Capture the cell that displays the provided text and extract its [x, y] central coordinate. 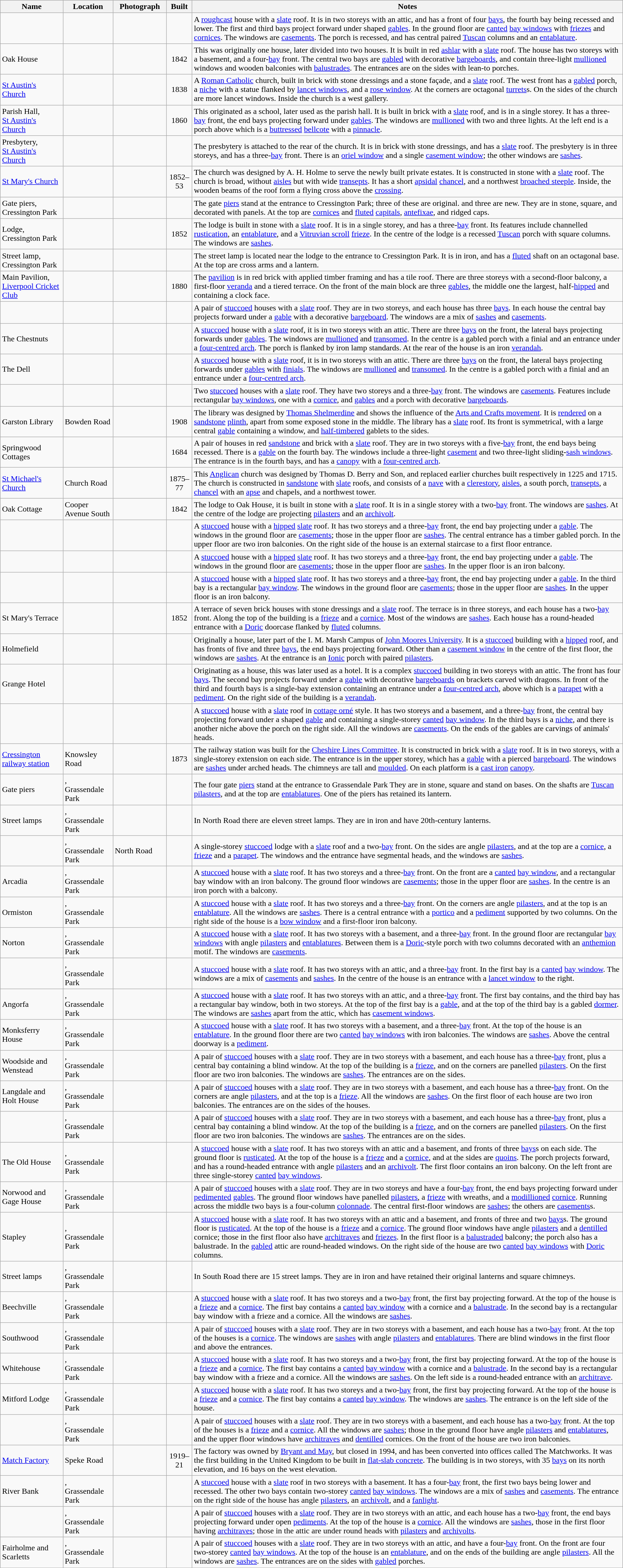
Langdale and Holt House [32, 1096]
1908 [180, 422]
Main Pavilion, Liverpool Cricket Club [32, 286]
In North Road there are eleven street lamps. They are in iron and have 20th-century lanterns. [407, 820]
Speke Road [88, 1460]
Church Road [88, 483]
Cressington railway station [32, 759]
North Road [140, 851]
Angorfa [32, 1004]
In South Road there are 15 street lamps. They are in iron and have retained their original lanterns and square chimneys. [407, 1276]
St Mary's Church [32, 182]
1838 [180, 90]
Norton [32, 943]
Holmefield [32, 649]
River Bank [32, 1491]
Lodge,Cressington Park [32, 234]
Parish Hall,St Austin's Church [32, 120]
Mitford Lodge [32, 1399]
The Chestnuts [32, 338]
The Old House [32, 1162]
Gate piers [32, 789]
Ormiston [32, 912]
Knowsley Road [88, 759]
Grange Hotel [32, 684]
Southwood [32, 1338]
1875–77 [180, 483]
Norwood and Gage House [32, 1197]
St Mary's Terrace [32, 618]
Bowden Road [88, 422]
1919–21 [180, 1460]
Oak House [32, 59]
Street lamp,Cressington Park [32, 260]
Name [32, 7]
Woodside and Wenstead [32, 1065]
Cooper Avenue South [88, 509]
Beechville [32, 1307]
Presbytery,St Austin's Church [32, 151]
Garston Library [32, 422]
Monksferry House [32, 1035]
Springwood Cottages [32, 452]
Location [88, 7]
1852–53 [180, 182]
1880 [180, 286]
Built [180, 7]
Match Factory [32, 1460]
The Dell [32, 369]
Oak Cottage [32, 509]
Notes [407, 7]
St Austin's Church [32, 90]
1860 [180, 120]
Fairholme and Scarletts [32, 1552]
Gate piers,Cressington Park [32, 208]
St Michael's Church [32, 483]
Arcadia [32, 882]
Whitehouse [32, 1369]
Photograph [140, 7]
1684 [180, 452]
Stapley [32, 1237]
1873 [180, 759]
